Return (x, y) of the center of cell containing provided text 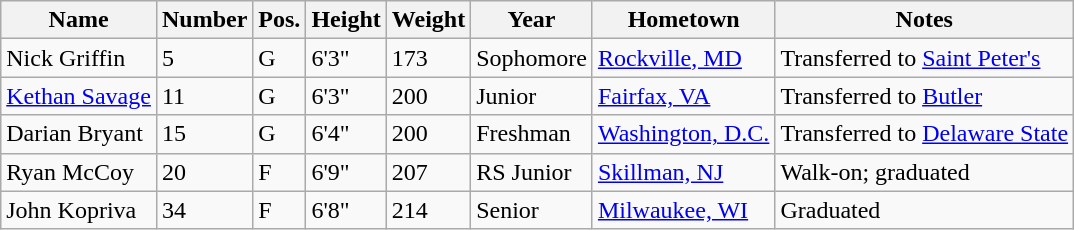
6'4" (346, 134)
Washington, D.C. (683, 134)
34 (204, 210)
John Kopriva (79, 210)
Pos. (280, 20)
20 (204, 172)
Sophomore (532, 58)
11 (204, 96)
6'8" (346, 210)
Ryan McCoy (79, 172)
Height (346, 20)
Milwaukee, WI (683, 210)
Graduated (924, 210)
Rockville, MD (683, 58)
Fairfax, VA (683, 96)
Freshman (532, 134)
15 (204, 134)
173 (428, 58)
Transferred to Delaware State (924, 134)
Transferred to Butler (924, 96)
Notes (924, 20)
Number (204, 20)
214 (428, 210)
Name (79, 20)
Senior (532, 210)
Hometown (683, 20)
Weight (428, 20)
Transferred to Saint Peter's (924, 58)
Walk-on; graduated (924, 172)
Nick Griffin (79, 58)
Darian Bryant (79, 134)
207 (428, 172)
Year (532, 20)
5 (204, 58)
Junior (532, 96)
RS Junior (532, 172)
Skillman, NJ (683, 172)
Kethan Savage (79, 96)
6'9" (346, 172)
